From the cell containing the given text, extract its center point as (x, y) coordinate. 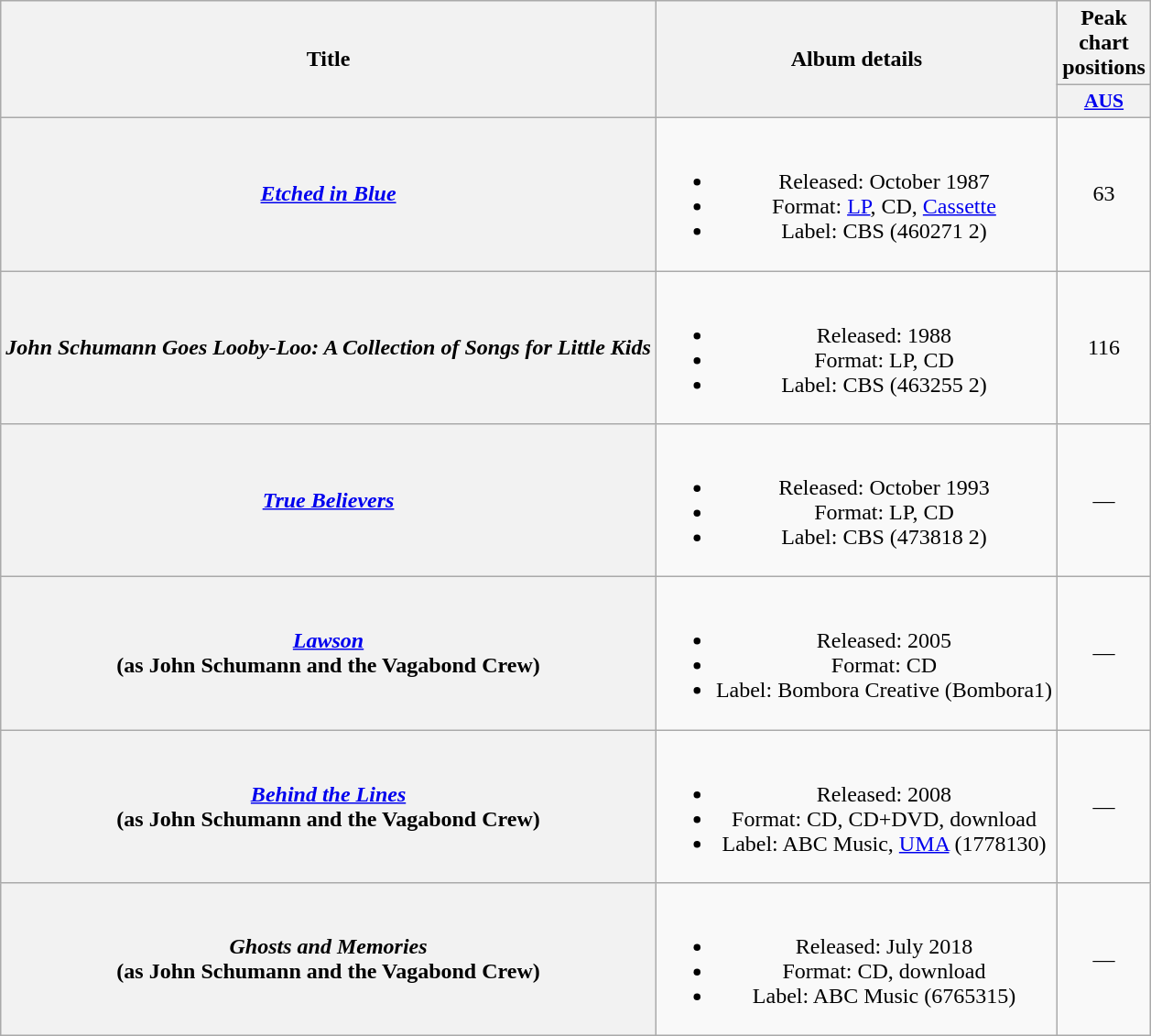
Released: 2008Format: CD, CD+DVD, downloadLabel: ABC Music, UMA (1778130) (856, 806)
Title (329, 60)
Behind the Lines (as John Schumann and the Vagabond Crew) (329, 806)
Ghosts and Memories (as John Schumann and the Vagabond Crew) (329, 960)
AUS (1104, 102)
Released: July 2018Format: CD, downloadLabel: ABC Music (6765315) (856, 960)
Lawson (as John Schumann and the Vagabond Crew) (329, 654)
63 (1104, 194)
Released: October 1987Format: LP, CD, CassetteLabel: CBS (460271 2) (856, 194)
Released: 2005Format: CDLabel: Bombora Creative (Bombora1) (856, 654)
John Schumann Goes Looby-Loo: A Collection of Songs for Little Kids (329, 348)
Released: 1988Format: LP, CDLabel: CBS (463255 2) (856, 348)
Released: October 1993Format: LP, CDLabel: CBS (473818 2) (856, 500)
116 (1104, 348)
Peak chart positions (1104, 43)
Etched in Blue (329, 194)
Album details (856, 60)
True Believers (329, 500)
